Search for the cell housing the specified text and yield its [x, y] center coordinate. 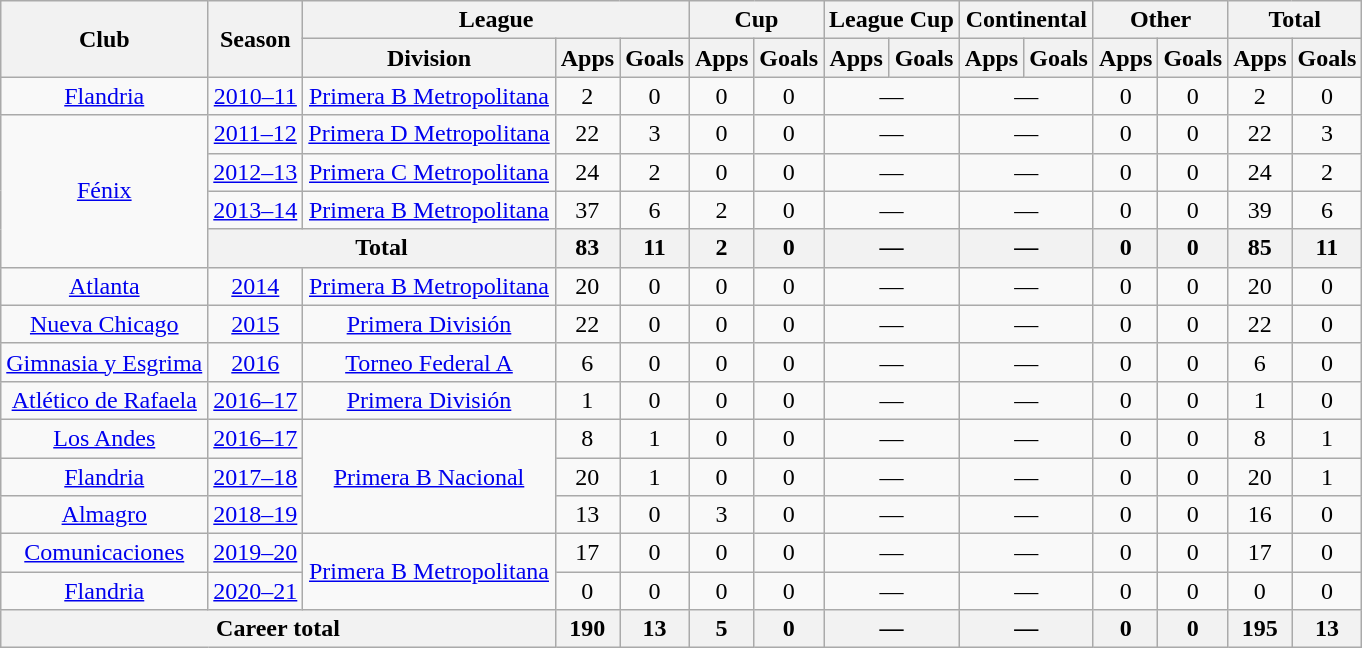
Primera D Metropolitana [429, 134]
190 [587, 629]
2011–12 [256, 134]
Cup [756, 20]
Torneo Federal A [429, 362]
Season [256, 39]
Nueva Chicago [104, 324]
2017–18 [256, 477]
League Cup [892, 20]
83 [587, 248]
16 [1260, 515]
Atlético de Rafaela [104, 400]
2015 [256, 324]
2016 [256, 362]
Comunicaciones [104, 553]
2020–21 [256, 591]
Fénix [104, 191]
Career total [278, 629]
Los Andes [104, 438]
2012–13 [256, 172]
League [496, 20]
2010–11 [256, 96]
Atlanta [104, 286]
85 [1260, 248]
Almagro [104, 515]
39 [1260, 210]
2019–20 [256, 553]
5 [721, 629]
Continental [1026, 20]
Primera C Metropolitana [429, 172]
Division [429, 58]
Gimnasia y Esgrima [104, 362]
2013–14 [256, 210]
Club [104, 39]
37 [587, 210]
Primera B Nacional [429, 476]
2014 [256, 286]
Other [1160, 20]
2018–19 [256, 515]
195 [1260, 629]
